Identify which cell holds the provided text, then report its [X, Y] central coordinate. 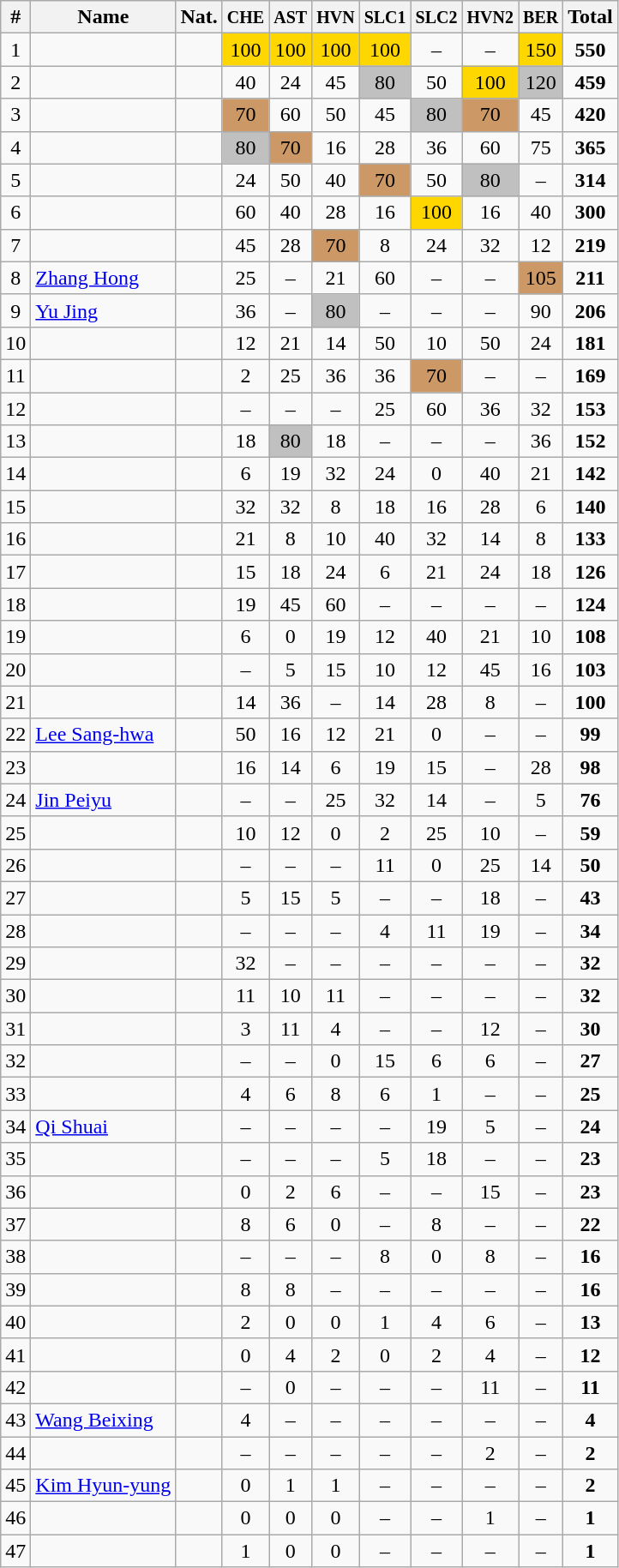
39 [15, 1289]
120 [541, 82]
AST [291, 17]
29 [15, 964]
314 [591, 180]
181 [591, 343]
CHE [245, 17]
Kim Hyun-yung [103, 1486]
HVN [336, 17]
140 [591, 507]
20 [15, 670]
76 [591, 800]
90 [541, 310]
9 [15, 310]
17 [15, 572]
41 [15, 1355]
300 [591, 213]
HVN2 [490, 17]
59 [591, 832]
153 [591, 409]
211 [591, 278]
Qi Shuai [103, 1126]
105 [541, 278]
169 [591, 375]
420 [591, 115]
98 [591, 767]
Jin Peiyu [103, 800]
142 [591, 474]
152 [591, 442]
SLC2 [436, 17]
BER [541, 17]
219 [591, 245]
150 [541, 50]
# [15, 17]
459 [591, 82]
Wang Beixing [103, 1420]
550 [591, 50]
365 [591, 147]
44 [15, 1453]
133 [591, 539]
31 [15, 1029]
99 [591, 735]
42 [15, 1387]
Zhang Hong [103, 278]
75 [541, 147]
108 [591, 637]
26 [15, 865]
Nat. [199, 17]
SLC1 [385, 17]
Total [591, 17]
103 [591, 670]
33 [15, 1094]
46 [15, 1518]
124 [591, 604]
38 [15, 1257]
206 [591, 310]
35 [15, 1159]
37 [15, 1224]
Name [103, 17]
126 [591, 572]
47 [15, 1551]
7 [15, 245]
Yu Jing [103, 310]
Lee Sang-hwa [103, 735]
